Locate the cell with the specified text and output its [X, Y] center coordinate. 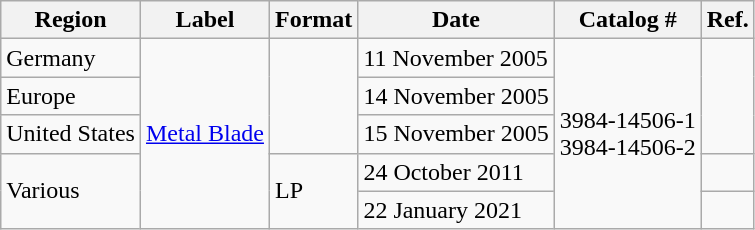
United States [71, 134]
22 January 2021 [456, 210]
Format [313, 20]
15 November 2005 [456, 134]
Various [71, 191]
3984-14506-1 3984-14506-2 [628, 134]
Ref. [728, 20]
11 November 2005 [456, 58]
Europe [71, 96]
24 October 2011 [456, 172]
Label [204, 20]
Metal Blade [204, 134]
Region [71, 20]
14 November 2005 [456, 96]
Germany [71, 58]
LP [313, 191]
Catalog # [628, 20]
Date [456, 20]
